Locate the cell with the specified text and output its (x, y) center coordinate. 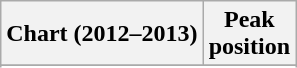
Chart (2012–2013) (102, 34)
Peakposition (249, 34)
